Determine the (x, y) coordinate at the center of the cell enclosing the given text.  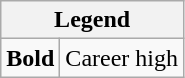
Legend (92, 20)
Career high (122, 58)
Bold (30, 58)
